Provide the (X, Y) coordinate of the cell's center where the given text is located.  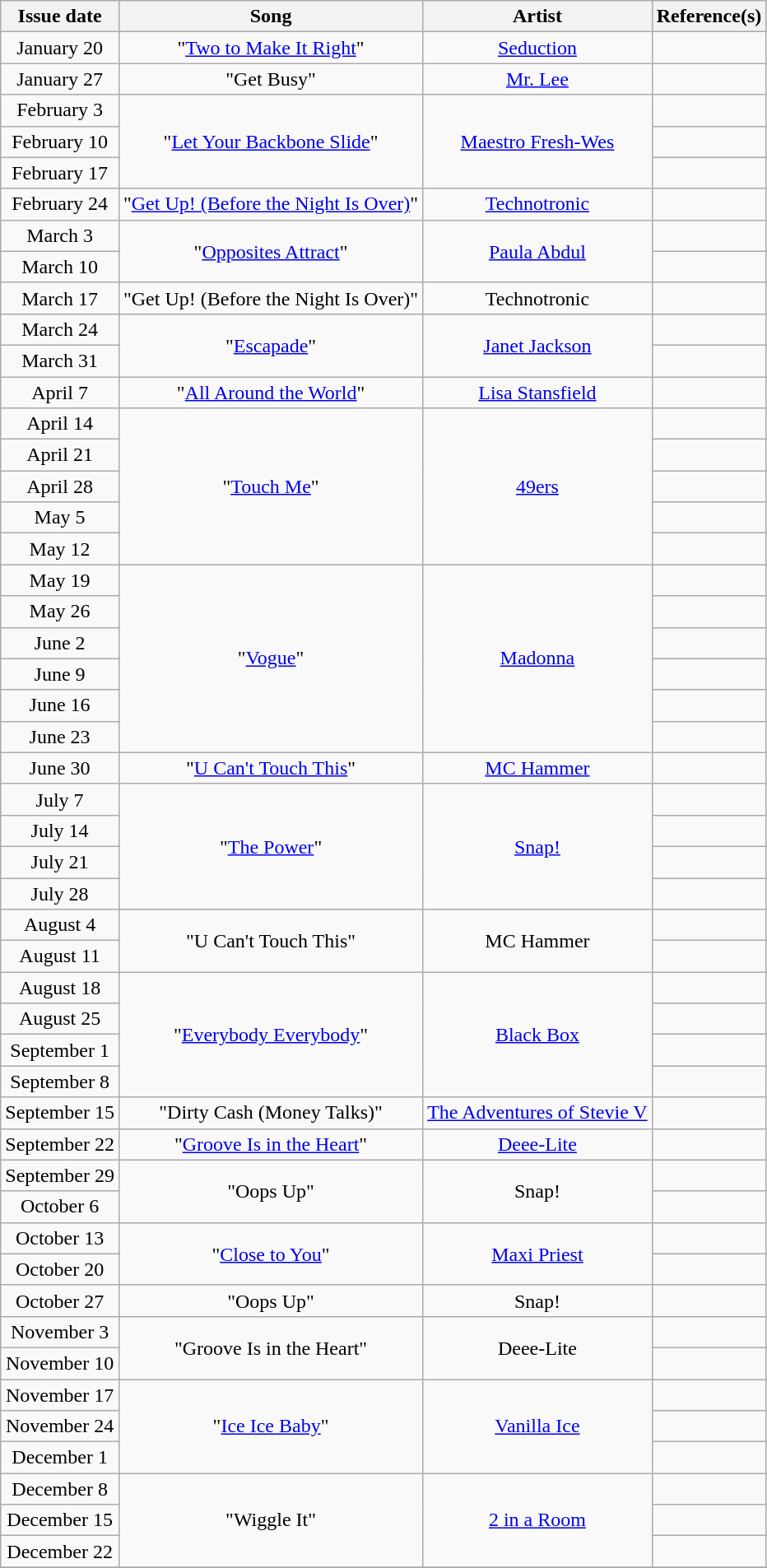
October 13 (60, 1238)
Paula Abdul (538, 251)
July 14 (60, 831)
November 17 (60, 1395)
October 20 (60, 1269)
Maestro Fresh-Wes (538, 142)
Seduction (538, 48)
"Two to Make It Right" (270, 48)
February 10 (60, 142)
"Get Busy" (270, 79)
Maxi Priest (538, 1254)
October 27 (60, 1300)
Janet Jackson (538, 345)
April 21 (60, 455)
September 22 (60, 1144)
Lisa Stansfield (538, 393)
February 3 (60, 110)
June 9 (60, 674)
"Ice Ice Baby" (270, 1426)
November 10 (60, 1363)
"Let Your Backbone Slide" (270, 142)
49ers (538, 486)
Reference(s) (709, 16)
September 29 (60, 1175)
April 14 (60, 424)
July 21 (60, 862)
"Close to You" (270, 1254)
January 20 (60, 48)
June 2 (60, 643)
June 30 (60, 768)
December 8 (60, 1489)
2 in a Room (538, 1520)
May 19 (60, 580)
Madonna (538, 658)
"Vogue" (270, 658)
March 17 (60, 298)
June 16 (60, 705)
"Opposites Attract" (270, 251)
"All Around the World" (270, 393)
"The Power" (270, 846)
September 15 (60, 1113)
September 1 (60, 1050)
Mr. Lee (538, 79)
Song (270, 16)
October 6 (60, 1207)
July 7 (60, 799)
December 1 (60, 1458)
April 28 (60, 486)
August 11 (60, 956)
September 8 (60, 1082)
The Adventures of Stevie V (538, 1113)
"Wiggle It" (270, 1520)
"Everybody Everybody" (270, 1035)
November 24 (60, 1426)
Issue date (60, 16)
May 5 (60, 518)
February 17 (60, 173)
"Dirty Cash (Money Talks)" (270, 1113)
August 25 (60, 1019)
June 23 (60, 737)
July 28 (60, 893)
"Escapade" (270, 345)
May 26 (60, 612)
March 31 (60, 361)
April 7 (60, 393)
August 18 (60, 988)
May 12 (60, 549)
August 4 (60, 925)
"Touch Me" (270, 486)
Black Box (538, 1035)
February 24 (60, 204)
Artist (538, 16)
March 10 (60, 267)
November 3 (60, 1332)
January 27 (60, 79)
December 15 (60, 1520)
March 24 (60, 329)
March 3 (60, 235)
Vanilla Ice (538, 1426)
December 22 (60, 1552)
